Provide the [x, y] coordinate of the cell's center where the given text is located.  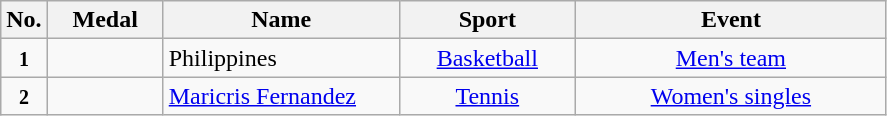
Name [281, 20]
Sport [487, 20]
Women's singles [730, 96]
No. [24, 20]
Event [730, 20]
1 [24, 58]
Philippines [281, 58]
Tennis [487, 96]
Medal [105, 20]
Men's team [730, 58]
Basketball [487, 58]
2 [24, 96]
Maricris Fernandez [281, 96]
